Extract the [X, Y] coordinate from the center of the cell holding the provided text.  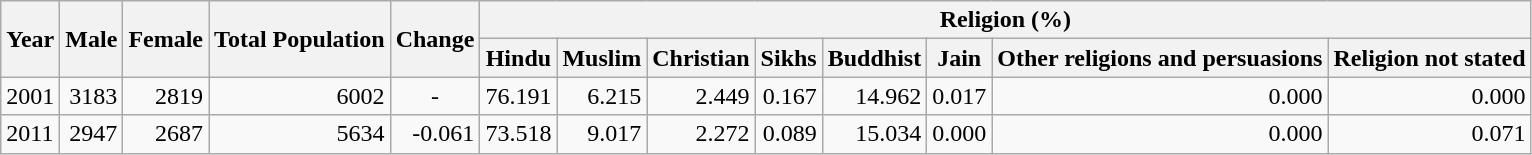
2.449 [701, 96]
73.518 [518, 134]
15.034 [874, 134]
2687 [166, 134]
Hindu [518, 58]
Female [166, 39]
2819 [166, 96]
Year [30, 39]
Total Population [300, 39]
0.167 [788, 96]
Religion not stated [1430, 58]
9.017 [602, 134]
6.215 [602, 96]
0.017 [960, 96]
Religion (%) [1006, 20]
Sikhs [788, 58]
Male [92, 39]
Change [435, 39]
-0.061 [435, 134]
2947 [92, 134]
2001 [30, 96]
0.089 [788, 134]
Buddhist [874, 58]
5634 [300, 134]
Jain [960, 58]
14.962 [874, 96]
Other religions and persuasions [1160, 58]
Muslim [602, 58]
2.272 [701, 134]
76.191 [518, 96]
3183 [92, 96]
Christian [701, 58]
0.071 [1430, 134]
2011 [30, 134]
- [435, 96]
6002 [300, 96]
